Pinpoint the cell where the given text exists, returning its (X, Y) midpoint coordinate. 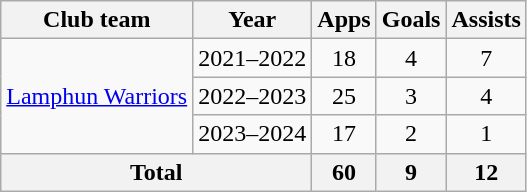
7 (486, 58)
9 (411, 172)
60 (344, 172)
Club team (97, 20)
2022–2023 (252, 96)
17 (344, 134)
Goals (411, 20)
2021–2022 (252, 58)
2 (411, 134)
Assists (486, 20)
2023–2024 (252, 134)
12 (486, 172)
18 (344, 58)
25 (344, 96)
Apps (344, 20)
1 (486, 134)
Year (252, 20)
3 (411, 96)
Lamphun Warriors (97, 96)
Total (156, 172)
